Find where the given text appears and provide that cell's center as (X, Y) coordinate. 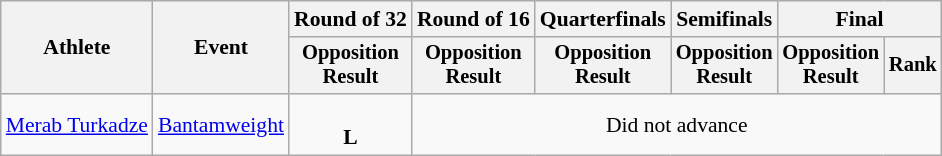
Round of 16 (474, 19)
Round of 32 (350, 19)
Rank (913, 66)
Semifinals (724, 19)
Final (859, 19)
Did not advance (677, 124)
L (350, 124)
Merab Turkadze (77, 124)
Athlete (77, 48)
Bantamweight (221, 124)
Event (221, 48)
Quarterfinals (603, 19)
